Detect which cell encompasses the target text, then output its [X, Y] center coordinate. 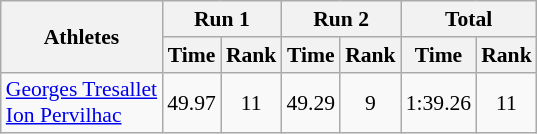
1:39.26 [438, 102]
Run 2 [340, 19]
Georges TresalletIon Pervilhac [82, 102]
Athletes [82, 36]
49.29 [310, 102]
Run 1 [222, 19]
Total [469, 19]
9 [370, 102]
49.97 [192, 102]
